Find where the given text appears and provide that cell's center as (x, y) coordinate. 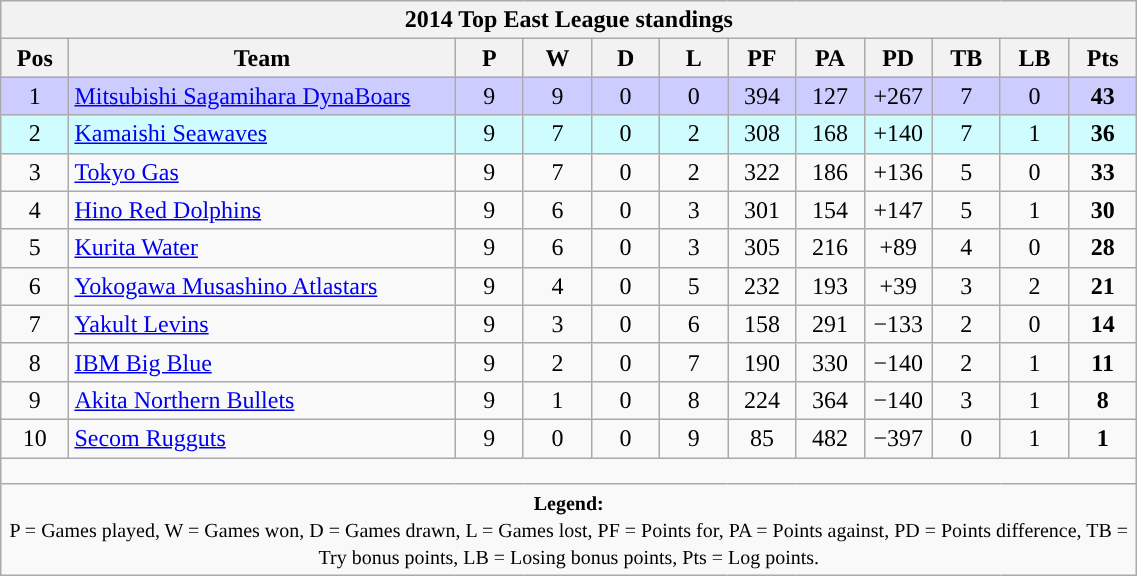
PF (762, 58)
158 (762, 324)
+39 (898, 286)
308 (762, 134)
−133 (898, 324)
30 (1103, 210)
127 (830, 96)
+140 (898, 134)
Tokyo Gas (262, 172)
+267 (898, 96)
Secom Rugguts (262, 438)
216 (830, 248)
21 (1103, 286)
305 (762, 248)
291 (830, 324)
10 (35, 438)
11 (1103, 362)
Hino Red Dolphins (262, 210)
+136 (898, 172)
Pos (35, 58)
33 (1103, 172)
Yokogawa Musashino Atlastars (262, 286)
P (489, 58)
LB (1034, 58)
330 (830, 362)
−397 (898, 438)
14 (1103, 324)
364 (830, 400)
394 (762, 96)
L (694, 58)
36 (1103, 134)
TB (966, 58)
322 (762, 172)
232 (762, 286)
+89 (898, 248)
190 (762, 362)
+147 (898, 210)
43 (1103, 96)
Mitsubishi Sagamihara DynaBoars (262, 96)
224 (762, 400)
193 (830, 286)
2014 Top East League standings (569, 20)
Kamaishi Seawaves (262, 134)
PD (898, 58)
Yakult Levins (262, 324)
W (557, 58)
85 (762, 438)
186 (830, 172)
154 (830, 210)
28 (1103, 248)
D (625, 58)
301 (762, 210)
Pts (1103, 58)
168 (830, 134)
Kurita Water (262, 248)
IBM Big Blue (262, 362)
Team (262, 58)
482 (830, 438)
PA (830, 58)
Akita Northern Bullets (262, 400)
